Search for the cell housing the specified text and yield its (X, Y) center coordinate. 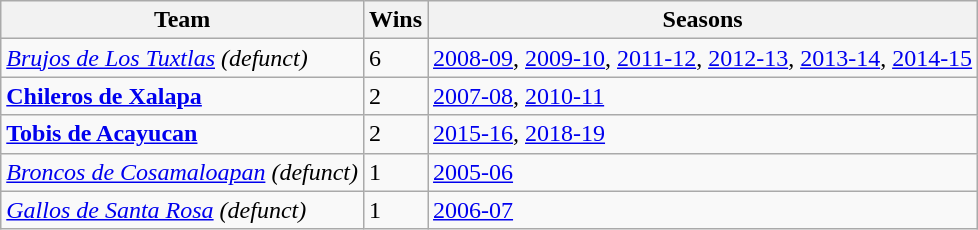
Wins (396, 20)
Tobis de Acayucan (182, 134)
2015-16, 2018-19 (703, 134)
6 (396, 58)
Brujos de Los Tuxtlas (defunct) (182, 58)
Gallos de Santa Rosa (defunct) (182, 210)
2005-06 (703, 172)
Team (182, 20)
2007-08, 2010-11 (703, 96)
Seasons (703, 20)
Broncos de Cosamaloapan (defunct) (182, 172)
2006-07 (703, 210)
Chileros de Xalapa (182, 96)
2008-09, 2009-10, 2011-12, 2012-13, 2013-14, 2014-15 (703, 58)
